Find where the given text appears and provide that cell's center as (X, Y) coordinate. 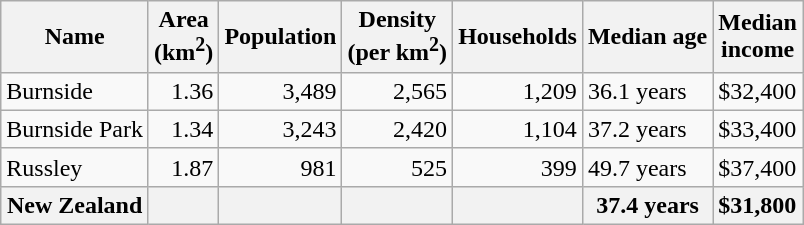
1.87 (183, 167)
Burnside Park (75, 129)
981 (280, 167)
2,420 (398, 129)
Russley (75, 167)
$32,400 (758, 91)
37.4 years (647, 205)
$31,800 (758, 205)
36.1 years (647, 91)
Medianincome (758, 37)
1,104 (518, 129)
2,565 (398, 91)
$33,400 (758, 129)
49.7 years (647, 167)
Name (75, 37)
Households (518, 37)
Density(per km2) (398, 37)
399 (518, 167)
$37,400 (758, 167)
525 (398, 167)
3,243 (280, 129)
37.2 years (647, 129)
Median age (647, 37)
1,209 (518, 91)
Population (280, 37)
New Zealand (75, 205)
Burnside (75, 91)
Area(km2) (183, 37)
3,489 (280, 91)
1.36 (183, 91)
1.34 (183, 129)
